Pinpoint the cell where the given text exists, returning its [x, y] midpoint coordinate. 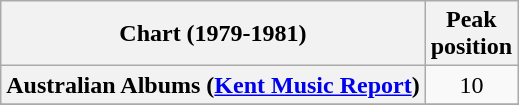
Australian Albums (Kent Music Report) [213, 85]
10 [471, 85]
Chart (1979-1981) [213, 34]
Peak position [471, 34]
